Detect which cell encompasses the target text, then output its (X, Y) center coordinate. 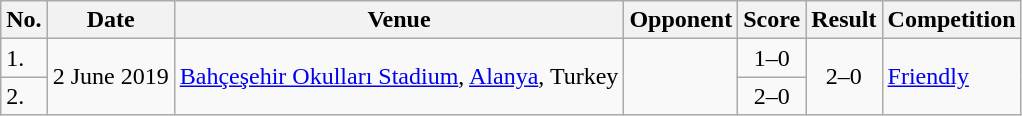
Opponent (681, 20)
Bahçeşehir Okulları Stadium, Alanya, Turkey (399, 77)
1. (24, 58)
2 June 2019 (110, 77)
No. (24, 20)
1–0 (772, 58)
Score (772, 20)
Competition (952, 20)
Result (844, 20)
2. (24, 96)
Date (110, 20)
Venue (399, 20)
Friendly (952, 77)
